Return [x, y] of the center of cell containing provided text 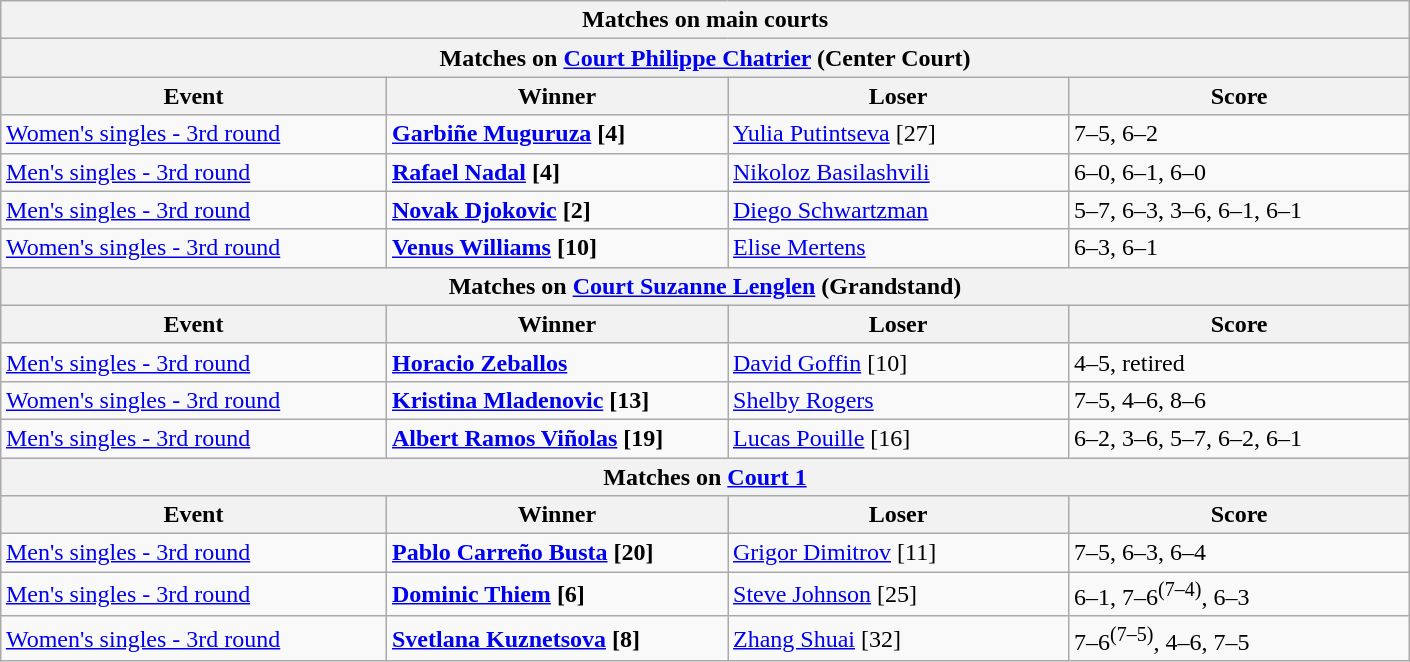
6–3, 6–1 [1240, 248]
6–0, 6–1, 6–0 [1240, 172]
Shelby Rogers [898, 400]
Kristina Mladenovic [13] [556, 400]
Yulia Putintseva [27] [898, 134]
Rafael Nadal [4] [556, 172]
Steve Johnson [25] [898, 594]
7–5, 4–6, 8–6 [1240, 400]
6–2, 3–6, 5–7, 6–2, 6–1 [1240, 438]
Svetlana Kuznetsova [8] [556, 638]
Horacio Zeballos [556, 362]
6–1, 7–6(7–4), 6–3 [1240, 594]
5–7, 6–3, 3–6, 6–1, 6–1 [1240, 210]
7–5, 6–2 [1240, 134]
4–5, retired [1240, 362]
Dominic Thiem [6] [556, 594]
Novak Djokovic [2] [556, 210]
Lucas Pouille [16] [898, 438]
Matches on main courts [704, 20]
Matches on Court 1 [704, 477]
Venus Williams [10] [556, 248]
7–5, 6–3, 6–4 [1240, 553]
Elise Mertens [898, 248]
Albert Ramos Viñolas [19] [556, 438]
Garbiñe Muguruza [4] [556, 134]
Nikoloz Basilashvili [898, 172]
Grigor Dimitrov [11] [898, 553]
Matches on Court Suzanne Lenglen (Grandstand) [704, 286]
Matches on Court Philippe Chatrier (Center Court) [704, 58]
David Goffin [10] [898, 362]
Diego Schwartzman [898, 210]
Zhang Shuai [32] [898, 638]
7–6(7–5), 4–6, 7–5 [1240, 638]
Pablo Carreño Busta [20] [556, 553]
